From the cell containing the given text, extract its center point as [x, y] coordinate. 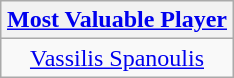
Vassilis Spanoulis [116, 58]
Most Valuable Player [116, 20]
